Output the [x, y] coordinate of the center of the cell containing the given text.  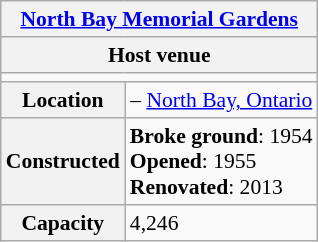
4,246 [222, 223]
Broke ground: 1954Opened: 1955Renovated: 2013 [222, 162]
– North Bay, Ontario [222, 101]
Capacity [63, 223]
North Bay Memorial Gardens [160, 19]
Host venue [160, 55]
Constructed [63, 162]
Location [63, 101]
